Scan for the cell matching the given text and deliver its (X, Y) coordinate at center. 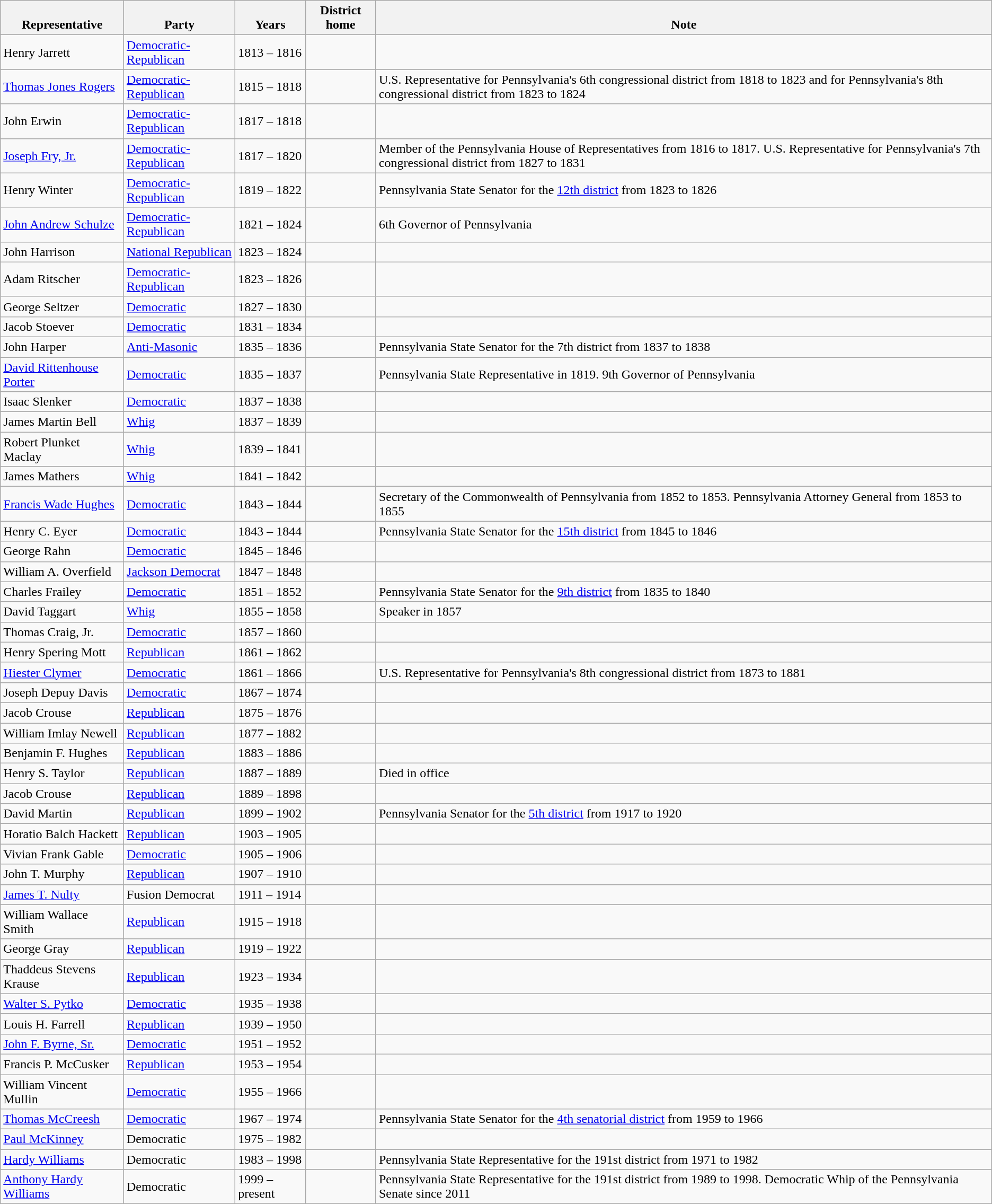
Walter S. Pytko (63, 1004)
1861 – 1862 (270, 652)
1867 – 1874 (270, 692)
Pennsylvania State Senator for the 7th district from 1837 to 1838 (684, 347)
6th Governor of Pennsylvania (684, 225)
John Harper (63, 347)
Thomas Craig, Jr. (63, 632)
1857 – 1860 (270, 632)
Joseph Depuy Davis (63, 692)
David Martin (63, 814)
1847 – 1848 (270, 572)
Isaac Slenker (63, 402)
1999 – present (270, 1187)
Jacob Stoever (63, 327)
Pennsylvania State Senator for the 9th district from 1835 to 1840 (684, 592)
1855 – 1858 (270, 612)
Francis Wade Hughes (63, 504)
William Imlay Newell (63, 733)
1983 – 1998 (270, 1159)
1883 – 1886 (270, 753)
Hiester Clymer (63, 672)
Thomas McCreesh (63, 1119)
Horatio Balch Hackett (63, 834)
George Seltzer (63, 306)
1923 – 1934 (270, 977)
1851 – 1852 (270, 592)
Pennsylvania Senator for the 5th district from 1917 to 1920 (684, 814)
Died in office (684, 774)
1821 – 1824 (270, 225)
John Harrison (63, 252)
Paul McKinney (63, 1139)
Pennsylvania State Representative for the 191st district from 1971 to 1982 (684, 1159)
District home (340, 18)
Pennsylvania State Senator for the 4th senatorial district from 1959 to 1966 (684, 1119)
1887 – 1889 (270, 774)
Adam Ritscher (63, 279)
John T. Murphy (63, 874)
1823 – 1826 (270, 279)
1823 – 1824 (270, 252)
1835 – 1836 (270, 347)
Charles Frailey (63, 592)
1837 – 1838 (270, 402)
1899 – 1902 (270, 814)
David Taggart (63, 612)
Henry Spering Mott (63, 652)
1835 – 1837 (270, 374)
Secretary of the Commonwealth of Pennsylvania from 1852 to 1853. Pennsylvania Attorney General from 1853 to 1855 (684, 504)
John Erwin (63, 121)
1845 – 1846 (270, 551)
1841 – 1842 (270, 477)
David Rittenhouse Porter (63, 374)
1967 – 1974 (270, 1119)
1919 – 1922 (270, 949)
National Republican (180, 252)
1953 – 1954 (270, 1064)
U.S. Representative for Pennsylvania's 8th congressional district from 1873 to 1881 (684, 672)
James Mathers (63, 477)
Fusion Democrat (180, 894)
1903 – 1905 (270, 834)
Party (180, 18)
1875 – 1876 (270, 713)
Years (270, 18)
1889 – 1898 (270, 794)
1955 – 1966 (270, 1091)
1819 – 1822 (270, 190)
Louis H. Farrell (63, 1024)
1935 – 1938 (270, 1004)
1861 – 1866 (270, 672)
Representative (63, 18)
Henry S. Taylor (63, 774)
1817 – 1818 (270, 121)
1877 – 1882 (270, 733)
William A. Overfield (63, 572)
John Andrew Schulze (63, 225)
Vivian Frank Gable (63, 854)
1839 – 1841 (270, 450)
Joseph Fry, Jr. (63, 156)
James T. Nulty (63, 894)
Hardy Williams (63, 1159)
1951 – 1952 (270, 1044)
1907 – 1910 (270, 874)
1939 – 1950 (270, 1024)
George Rahn (63, 551)
Thomas Jones Rogers (63, 87)
Thaddeus Stevens Krause (63, 977)
James Martin Bell (63, 422)
William Wallace Smith (63, 921)
1911 – 1914 (270, 894)
1817 – 1820 (270, 156)
Speaker in 1857 (684, 612)
1905 – 1906 (270, 854)
Robert Plunket Maclay (63, 450)
1837 – 1839 (270, 422)
1813 – 1816 (270, 52)
Henry Jarrett (63, 52)
Pennsylvania State Senator for the 15th district from 1845 to 1846 (684, 531)
1975 – 1982 (270, 1139)
1815 – 1818 (270, 87)
John F. Byrne, Sr. (63, 1044)
Benjamin F. Hughes (63, 753)
1827 – 1830 (270, 306)
Pennsylvania State Representative in 1819. 9th Governor of Pennsylvania (684, 374)
Henry Winter (63, 190)
Anthony Hardy Williams (63, 1187)
George Gray (63, 949)
Francis P. McCusker (63, 1064)
Henry C. Eyer (63, 531)
1915 – 1918 (270, 921)
1831 – 1834 (270, 327)
Anti-Masonic (180, 347)
Pennsylvania State Representative for the 191st district from 1989 to 1998. Democratic Whip of the Pennsylvania Senate since 2011 (684, 1187)
Pennsylvania State Senator for the 12th district from 1823 to 1826 (684, 190)
Jackson Democrat (180, 572)
William Vincent Mullin (63, 1091)
Note (684, 18)
